Pinpoint the cell where the given text exists, returning its (X, Y) midpoint coordinate. 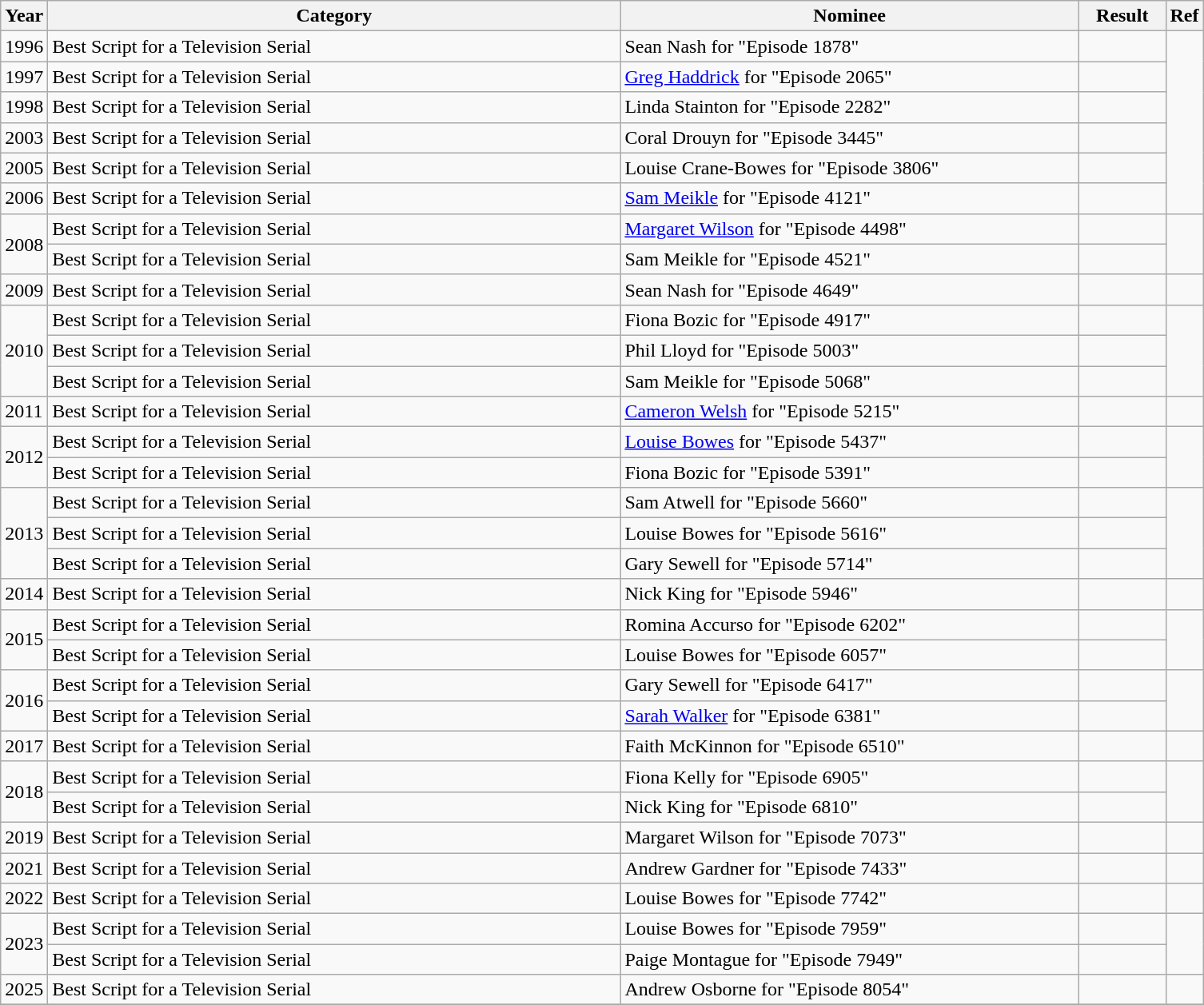
Nick King for "Episode 5946" (850, 594)
Sean Nash for "Episode 1878" (850, 46)
2021 (24, 867)
2005 (24, 168)
2017 (24, 746)
Sarah Walker for "Episode 6381" (850, 716)
2010 (24, 350)
Coral Drouyn for "Episode 3445" (850, 138)
2008 (24, 244)
Sam Atwell for "Episode 5660" (850, 503)
2022 (24, 899)
Year (24, 16)
Nick King for "Episode 6810" (850, 807)
Ref (1185, 16)
2003 (24, 138)
Phil Lloyd for "Episode 5003" (850, 350)
Sam Meikle for "Episode 4121" (850, 198)
Margaret Wilson for "Episode 4498" (850, 229)
2016 (24, 700)
Andrew Osborne for "Episode 8054" (850, 990)
Paige Montague for "Episode 7949" (850, 959)
Louise Bowes for "Episode 5437" (850, 442)
2013 (24, 533)
Faith McKinnon for "Episode 6510" (850, 746)
2012 (24, 457)
Sean Nash for "Episode 4649" (850, 289)
Louise Bowes for "Episode 7959" (850, 929)
2014 (24, 594)
Romina Accurso for "Episode 6202" (850, 624)
Greg Haddrick for "Episode 2065" (850, 77)
Gary Sewell for "Episode 6417" (850, 685)
Result (1122, 16)
1998 (24, 107)
Fiona Kelly for "Episode 6905" (850, 776)
Fiona Bozic for "Episode 4917" (850, 320)
Nominee (850, 16)
2018 (24, 792)
Louise Bowes for "Episode 6057" (850, 655)
Louise Crane-Bowes for "Episode 3806" (850, 168)
Category (334, 16)
Linda Stainton for "Episode 2282" (850, 107)
Fiona Bozic for "Episode 5391" (850, 473)
Louise Bowes for "Episode 7742" (850, 899)
Louise Bowes for "Episode 5616" (850, 533)
Sam Meikle for "Episode 4521" (850, 259)
2006 (24, 198)
Sam Meikle for "Episode 5068" (850, 381)
2015 (24, 640)
2011 (24, 412)
2025 (24, 990)
Cameron Welsh for "Episode 5215" (850, 412)
Gary Sewell for "Episode 5714" (850, 564)
1996 (24, 46)
1997 (24, 77)
Andrew Gardner for "Episode 7433" (850, 867)
2009 (24, 289)
Margaret Wilson for "Episode 7073" (850, 837)
2023 (24, 944)
2019 (24, 837)
